Capture the cell that displays the provided text and extract its [x, y] central coordinate. 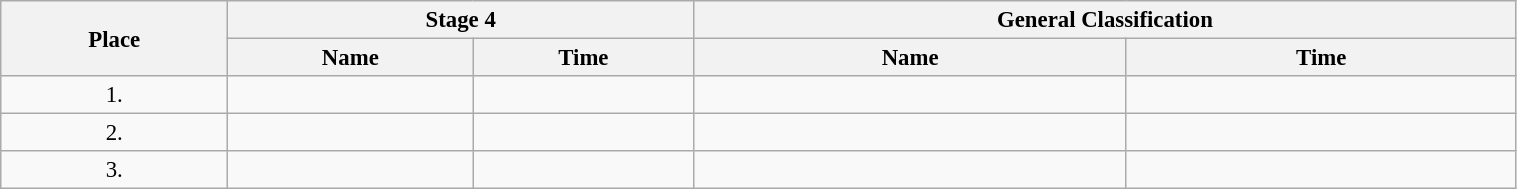
Place [114, 38]
2. [114, 133]
3. [114, 170]
1. [114, 95]
Stage 4 [461, 20]
General Classification [1105, 20]
